Pinpoint the cell where the given text exists, returning its [X, Y] midpoint coordinate. 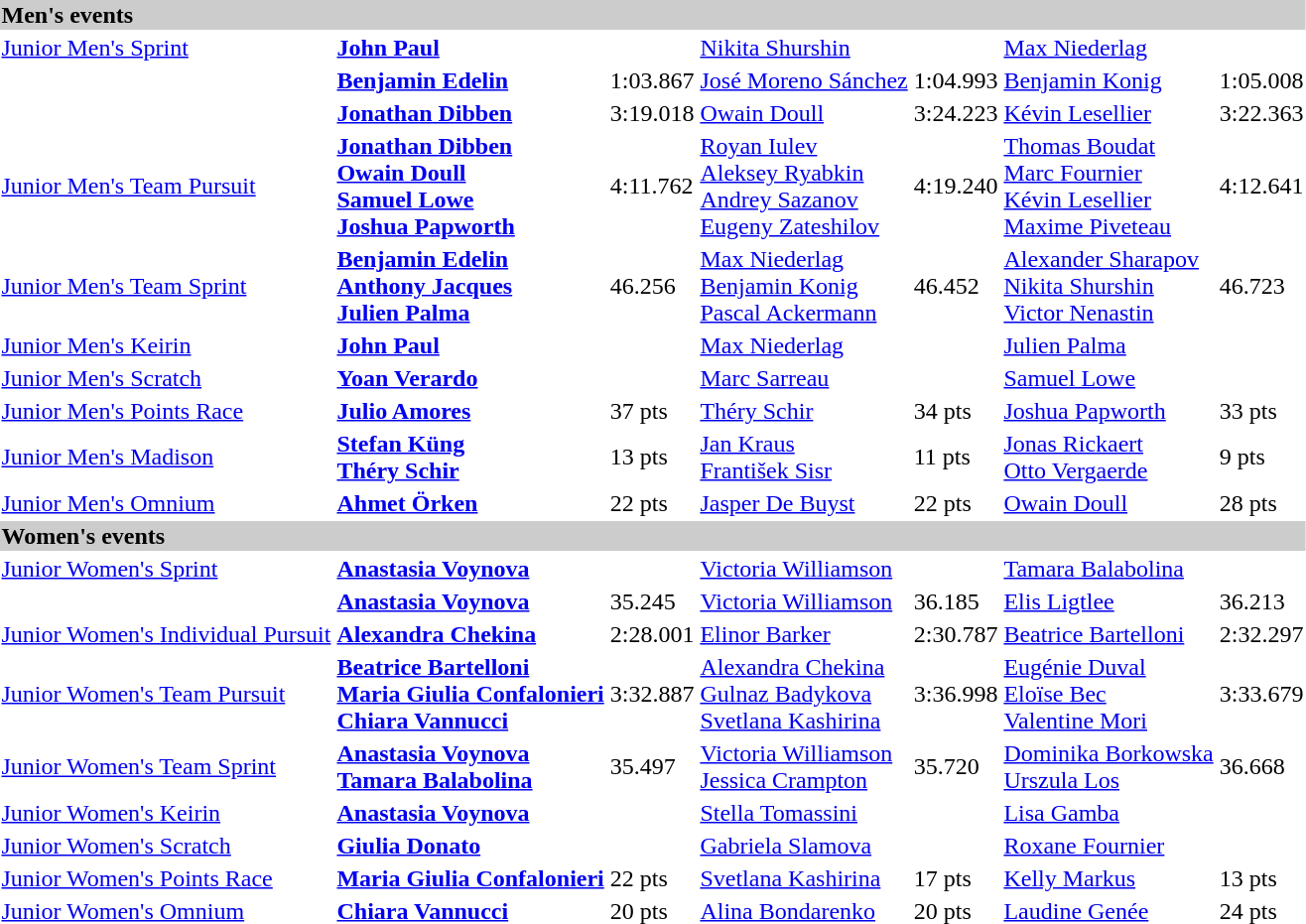
35.497 [652, 766]
Théry Schir [804, 411]
Junior Men's Scratch [167, 378]
3:33.679 [1261, 694]
3:36.998 [956, 694]
Marc Sarreau [804, 378]
Roxane Fournier [1109, 846]
17 pts [956, 878]
1:05.008 [1261, 80]
2:30.787 [956, 634]
Tamara Balabolina [1109, 569]
36.668 [1261, 766]
Women's events [653, 536]
Dominika BorkowskaUrszula Los [1109, 766]
28 pts [1261, 503]
4:11.762 [652, 187]
Jonathan DibbenOwain DoullSamuel LoweJoshua Papworth [470, 187]
Benjamin Konig [1109, 80]
35.245 [652, 601]
Kévin Lesellier [1109, 113]
Jonathan Dibben [470, 113]
3:32.887 [652, 694]
4:12.641 [1261, 187]
Ahmet Örken [470, 503]
Elis Ligtlee [1109, 601]
Junior Men's Team Sprint [167, 286]
2:28.001 [652, 634]
Junior Women's Individual Pursuit [167, 634]
Samuel Lowe [1109, 378]
Thomas BoudatMarc FournierKévin LesellierMaxime Piveteau [1109, 187]
33 pts [1261, 411]
Beatrice Bartelloni [1109, 634]
Yoan Verardo [470, 378]
Junior Women's Team Sprint [167, 766]
Junior Men's Omnium [167, 503]
3:19.018 [652, 113]
Julien Palma [1109, 345]
Men's events [653, 15]
Stella Tomassini [804, 813]
34 pts [956, 411]
36.213 [1261, 601]
Gabriela Slamova [804, 846]
Kelly Markus [1109, 878]
Benjamin EdelinAnthony JacquesJulien Palma [470, 286]
Junior Women's Keirin [167, 813]
Beatrice BartelloniMaria Giulia ConfalonieriChiara Vannucci [470, 694]
Junior Women's Scratch [167, 846]
4:19.240 [956, 187]
36.185 [956, 601]
46.452 [956, 286]
Anastasia VoynovaTamara Balabolina [470, 766]
9 pts [1261, 457]
46.723 [1261, 286]
37 pts [652, 411]
Eugénie DuvalEloïse BecValentine Mori [1109, 694]
11 pts [956, 457]
Joshua Papworth [1109, 411]
1:03.867 [652, 80]
Jan KrausFrantišek Sisr [804, 457]
Giulia Donato [470, 846]
1:04.993 [956, 80]
Victoria WilliamsonJessica Crampton [804, 766]
Junior Women's Team Pursuit [167, 694]
3:22.363 [1261, 113]
Jasper De Buyst [804, 503]
Alexander SharapovNikita ShurshinVictor Nenastin [1109, 286]
Max NiederlagBenjamin KonigPascal Ackermann [804, 286]
Junior Women's Points Race [167, 878]
Junior Men's Points Race [167, 411]
Junior Men's Madison [167, 457]
Jonas RickaertOtto Vergaerde [1109, 457]
Svetlana Kashirina [804, 878]
Alexandra ChekinaGulnaz BadykovaSvetlana Kashirina [804, 694]
Junior Women's Sprint [167, 569]
Benjamin Edelin [470, 80]
Elinor Barker [804, 634]
Julio Amores [470, 411]
Alexandra Chekina [470, 634]
46.256 [652, 286]
Junior Men's Team Pursuit [167, 187]
Royan IulevAleksey RyabkinAndrey SazanovEugeny Zateshilov [804, 187]
Stefan KüngThéry Schir [470, 457]
3:24.223 [956, 113]
Nikita Shurshin [804, 48]
Maria Giulia Confalonieri [470, 878]
José Moreno Sánchez [804, 80]
2:32.297 [1261, 634]
Junior Men's Keirin [167, 345]
35.720 [956, 766]
Lisa Gamba [1109, 813]
Junior Men's Sprint [167, 48]
